Capture the cell that displays the provided text and extract its [x, y] central coordinate. 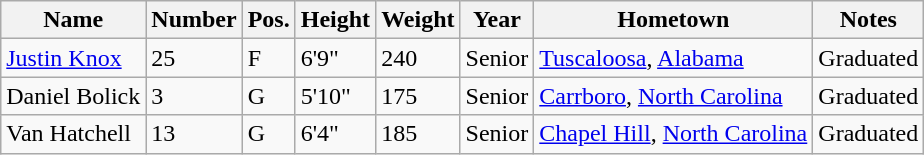
3 [194, 96]
Notes [868, 20]
6'4" [335, 134]
185 [418, 134]
Chapel Hill, North Carolina [674, 134]
Number [194, 20]
240 [418, 58]
Weight [418, 20]
Height [335, 20]
Year [497, 20]
Name [74, 20]
Daniel Bolick [74, 96]
Justin Knox [74, 58]
Pos. [268, 20]
Hometown [674, 20]
F [268, 58]
Carrboro, North Carolina [674, 96]
175 [418, 96]
Van Hatchell [74, 134]
6'9" [335, 58]
13 [194, 134]
25 [194, 58]
5'10" [335, 96]
Tuscaloosa, Alabama [674, 58]
